Provide the [x, y] coordinate of the cell's center where the given text is located.  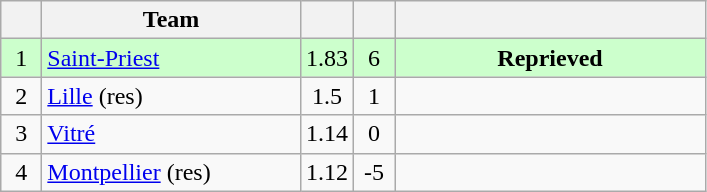
1.14 [326, 134]
1.83 [326, 58]
Lille (res) [172, 96]
2 [22, 96]
6 [374, 58]
4 [22, 172]
-5 [374, 172]
Montpellier (res) [172, 172]
3 [22, 134]
Reprieved [550, 58]
Team [172, 20]
1.12 [326, 172]
Vitré [172, 134]
1.5 [326, 96]
Saint-Priest [172, 58]
0 [374, 134]
